Identify which cell holds the provided text, then report its (x, y) central coordinate. 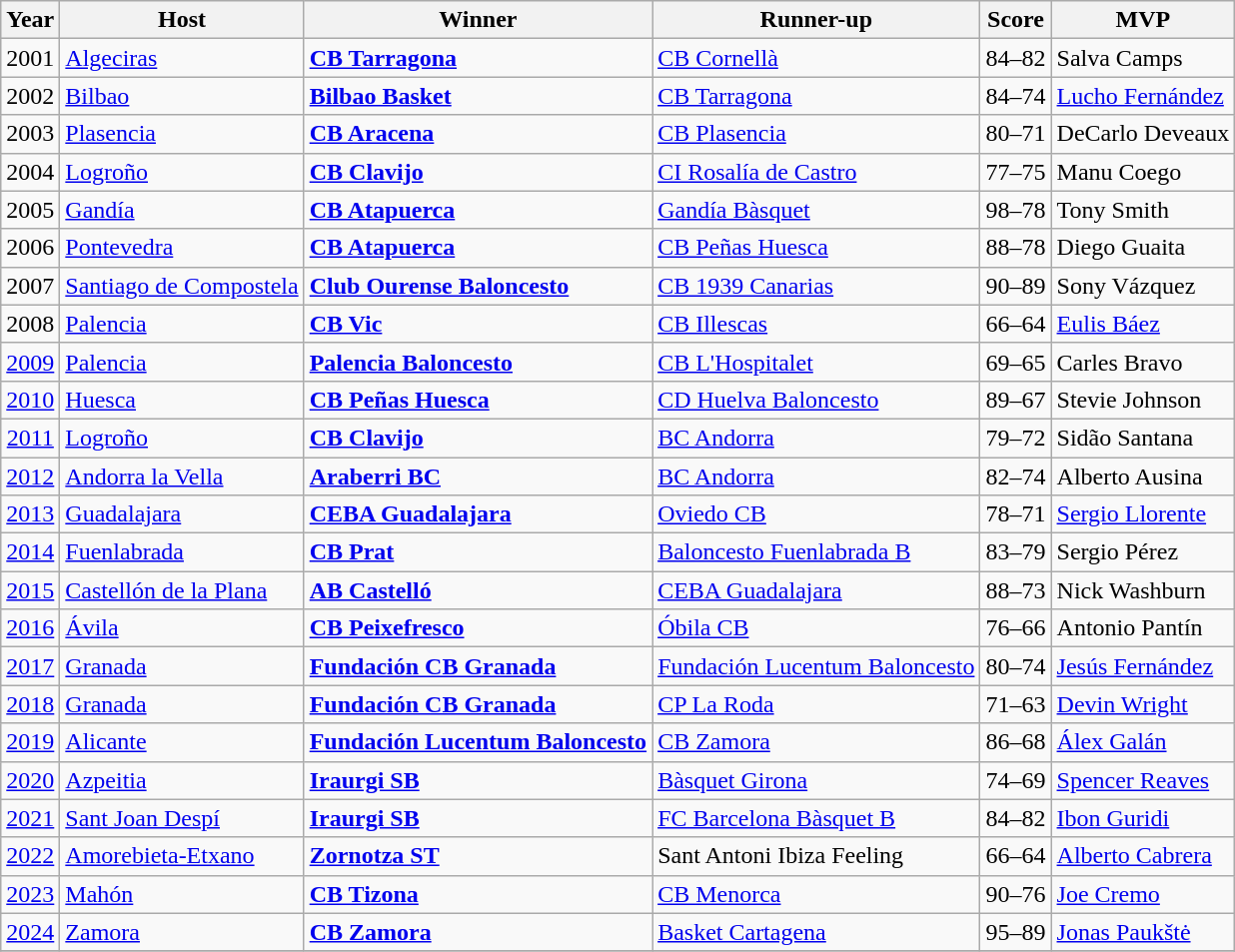
84–74 (1015, 96)
Oviedo CB (816, 514)
Diego Guaita (1143, 248)
83–79 (1015, 552)
Host (182, 20)
82–74 (1015, 476)
Club Ourense Baloncesto (478, 286)
Sant Joan Despí (182, 818)
Bilbao Basket (478, 96)
Carles Bravo (1143, 362)
CB Peixefresco (478, 628)
Baloncesto Fuenlabrada B (816, 552)
Joe Cremo (1143, 894)
Huesca (182, 400)
71–63 (1015, 704)
CB Vic (478, 324)
Palencia Baloncesto (478, 362)
2024 (30, 932)
Sony Vázquez (1143, 286)
Tony Smith (1143, 210)
Runner-up (816, 20)
DeCarlo Deveaux (1143, 134)
74–69 (1015, 780)
88–78 (1015, 248)
FC Barcelona Bàsquet B (816, 818)
Gandía (182, 210)
Azpeitia (182, 780)
Alberto Ausina (1143, 476)
2022 (30, 856)
88–73 (1015, 590)
2011 (30, 438)
2004 (30, 172)
Devin Wright (1143, 704)
Eulis Báez (1143, 324)
Sant Antoni Ibiza Feeling (816, 856)
95–89 (1015, 932)
79–72 (1015, 438)
Basket Cartagena (816, 932)
Castellón de la Plana (182, 590)
Alicante (182, 742)
CB Tizona (478, 894)
90–89 (1015, 286)
Manu Coego (1143, 172)
CB 1939 Canarias (816, 286)
2021 (30, 818)
Alberto Cabrera (1143, 856)
2012 (30, 476)
Amorebieta-Etxano (182, 856)
Ibon Guridi (1143, 818)
76–66 (1015, 628)
2001 (30, 58)
2008 (30, 324)
69–65 (1015, 362)
Álex Galán (1143, 742)
CI Rosalía de Castro (816, 172)
CB L'Hospitalet (816, 362)
Jonas Paukštė (1143, 932)
2023 (30, 894)
Sergio Pérez (1143, 552)
2003 (30, 134)
2015 (30, 590)
CB Illescas (816, 324)
78–71 (1015, 514)
MVP (1143, 20)
CB Prat (478, 552)
CB Aracena (478, 134)
Plasencia (182, 134)
AB Castelló (478, 590)
2020 (30, 780)
Fuenlabrada (182, 552)
Score (1015, 20)
2017 (30, 666)
2014 (30, 552)
2009 (30, 362)
Antonio Pantín (1143, 628)
Pontevedra (182, 248)
Lucho Fernández (1143, 96)
Zornotza ST (478, 856)
2019 (30, 742)
80–71 (1015, 134)
98–78 (1015, 210)
2006 (30, 248)
Andorra la Vella (182, 476)
Gandía Bàsquet (816, 210)
Sidão Santana (1143, 438)
CP La Roda (816, 704)
Ávila (182, 628)
Stevie Johnson (1143, 400)
2005 (30, 210)
CB Cornellà (816, 58)
2002 (30, 96)
89–67 (1015, 400)
CD Huelva Baloncesto (816, 400)
2016 (30, 628)
2013 (30, 514)
Winner (478, 20)
86–68 (1015, 742)
Guadalajara (182, 514)
Nick Washburn (1143, 590)
Bàsquet Girona (816, 780)
CB Plasencia (816, 134)
Bilbao (182, 96)
Santiago de Compostela (182, 286)
80–74 (1015, 666)
2007 (30, 286)
Mahón (182, 894)
77–75 (1015, 172)
CB Menorca (816, 894)
Spencer Reaves (1143, 780)
90–76 (1015, 894)
Sergio Llorente (1143, 514)
Óbila CB (816, 628)
Year (30, 20)
2010 (30, 400)
2018 (30, 704)
Zamora (182, 932)
Algeciras (182, 58)
Jesús Fernández (1143, 666)
Salva Camps (1143, 58)
Araberri BC (478, 476)
